Extract the [x, y] coordinate from the center of the cell holding the provided text.  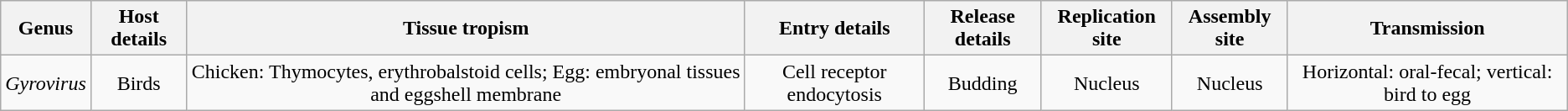
Budding [983, 82]
Horizontal: oral-fecal; vertical: bird to egg [1427, 82]
Host details [139, 29]
Chicken: Thymocytes, erythrobalstoid cells; Egg: embryonal tissues and eggshell membrane [466, 82]
Gyrovirus [46, 82]
Cell receptor endocytosis [834, 82]
Assembly site [1230, 29]
Release details [983, 29]
Birds [139, 82]
Replication site [1106, 29]
Entry details [834, 29]
Genus [46, 29]
Tissue tropism [466, 29]
Transmission [1427, 29]
